Find where the given text appears and provide that cell's center as [X, Y] coordinate. 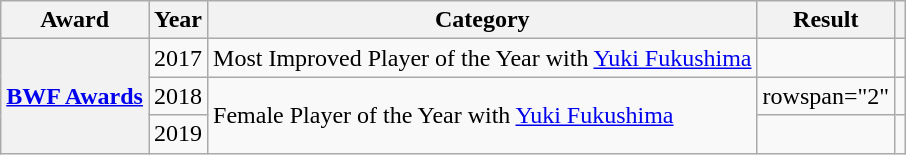
rowspan="2" [826, 96]
2019 [178, 134]
Year [178, 20]
BWF Awards [75, 96]
Female Player of the Year with Yuki Fukushima [482, 115]
Award [75, 20]
Result [826, 20]
Most Improved Player of the Year with Yuki Fukushima [482, 58]
2018 [178, 96]
2017 [178, 58]
Category [482, 20]
